Extract the [X, Y] coordinate from the center of the cell holding the provided text.  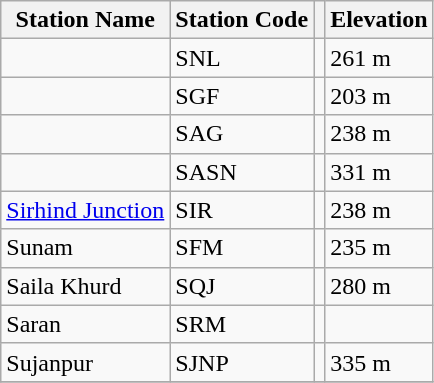
Sujanpur [86, 362]
235 m [379, 248]
Saran [86, 324]
Saila Khurd [86, 286]
Elevation [379, 20]
331 m [379, 172]
SFM [242, 248]
280 m [379, 286]
SQJ [242, 286]
SNL [242, 58]
335 m [379, 362]
SIR [242, 210]
Station Code [242, 20]
203 m [379, 96]
SRM [242, 324]
Station Name [86, 20]
Sirhind Junction [86, 210]
261 m [379, 58]
SASN [242, 172]
SGF [242, 96]
SJNP [242, 362]
SAG [242, 134]
Sunam [86, 248]
